Extract the (X, Y) coordinate from the center of the cell holding the provided text.  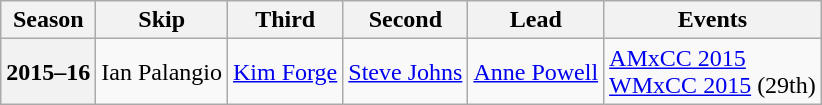
Third (286, 20)
Events (713, 20)
Ian Palangio (162, 72)
AMxCC 2015 WMxCC 2015 (29th) (713, 72)
Second (406, 20)
Lead (536, 20)
Skip (162, 20)
Steve Johns (406, 72)
Anne Powell (536, 72)
2015–16 (48, 72)
Season (48, 20)
Kim Forge (286, 72)
